Capture the cell that displays the provided text and extract its [x, y] central coordinate. 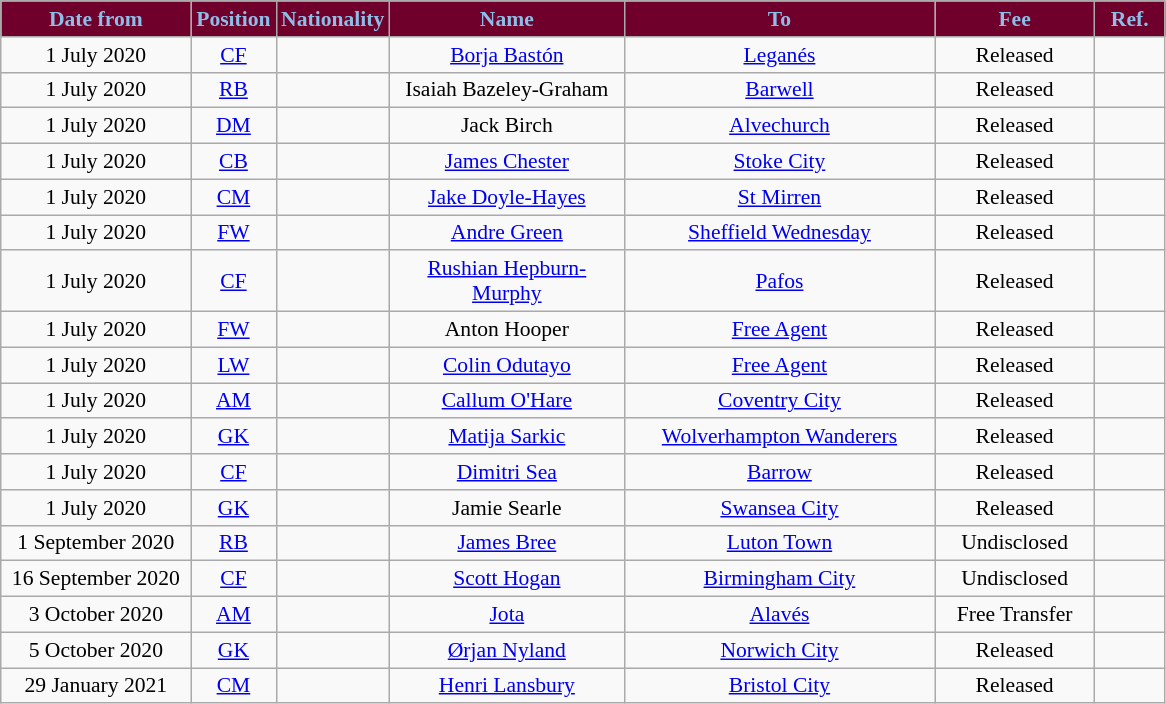
Jake Doyle-Hayes [506, 197]
Barrow [779, 472]
Bristol City [779, 686]
Leganés [779, 55]
DM [234, 126]
Ref. [1130, 19]
Dimitri Sea [506, 472]
16 September 2020 [96, 579]
1 September 2020 [96, 543]
3 October 2020 [96, 615]
Luton Town [779, 543]
Free Transfer [1015, 615]
Jack Birch [506, 126]
Henri Lansbury [506, 686]
Borja Bastón [506, 55]
29 January 2021 [96, 686]
Pafos [779, 282]
Jamie Searle [506, 508]
James Bree [506, 543]
Name [506, 19]
Alvechurch [779, 126]
Barwell [779, 90]
James Chester [506, 162]
Coventry City [779, 401]
Colin Odutayo [506, 365]
Stoke City [779, 162]
Andre Green [506, 233]
Anton Hooper [506, 330]
Jota [506, 615]
Date from [96, 19]
Birmingham City [779, 579]
Nationality [332, 19]
Norwich City [779, 650]
Isaiah Bazeley-Graham [506, 90]
5 October 2020 [96, 650]
CB [234, 162]
Callum O'Hare [506, 401]
Alavés [779, 615]
St Mirren [779, 197]
Wolverhampton Wanderers [779, 437]
Position [234, 19]
Ørjan Nyland [506, 650]
Sheffield Wednesday [779, 233]
Swansea City [779, 508]
To [779, 19]
Matija Sarkic [506, 437]
Rushian Hepburn-Murphy [506, 282]
LW [234, 365]
Scott Hogan [506, 579]
Fee [1015, 19]
